Pinpoint the cell where the given text exists, returning its (x, y) midpoint coordinate. 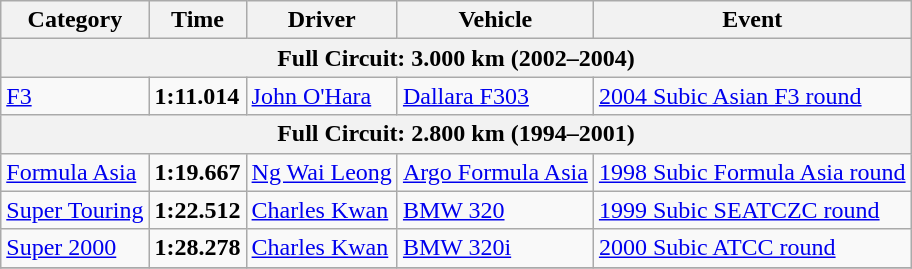
Vehicle (495, 20)
Full Circuit: 2.800 km (1994–2001) (456, 134)
1:28.278 (198, 248)
1:22.512 (198, 210)
John O'Hara (322, 96)
1:11.014 (198, 96)
BMW 320i (495, 248)
2004 Subic Asian F3 round (752, 96)
Super 2000 (75, 248)
Dallara F303 (495, 96)
Event (752, 20)
Driver (322, 20)
1998 Subic Formula Asia round (752, 172)
Super Touring (75, 210)
Formula Asia (75, 172)
1:19.667 (198, 172)
2000 Subic ATCC round (752, 248)
1999 Subic SEATCZC round (752, 210)
Argo Formula Asia (495, 172)
Time (198, 20)
F3 (75, 96)
Category (75, 20)
Ng Wai Leong (322, 172)
BMW 320 (495, 210)
Full Circuit: 3.000 km (2002–2004) (456, 58)
